Return the (X, Y) coordinate for the center point of the cell that contains the specified text.  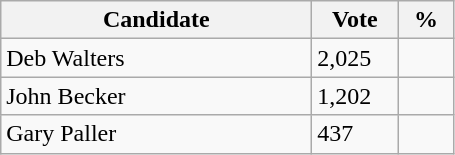
Gary Paller (156, 134)
John Becker (156, 96)
Deb Walters (156, 58)
% (426, 20)
437 (355, 134)
1,202 (355, 96)
2,025 (355, 58)
Vote (355, 20)
Candidate (156, 20)
